For the text-containing cell, return its midpoint in [x, y] coordinate format. 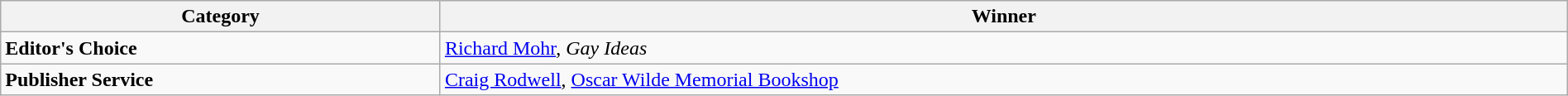
Publisher Service [221, 79]
Category [221, 17]
Richard Mohr, Gay Ideas [1004, 48]
Craig Rodwell, Oscar Wilde Memorial Bookshop [1004, 79]
Editor's Choice [221, 48]
Winner [1004, 17]
